Detect which cell encompasses the target text, then output its (x, y) center coordinate. 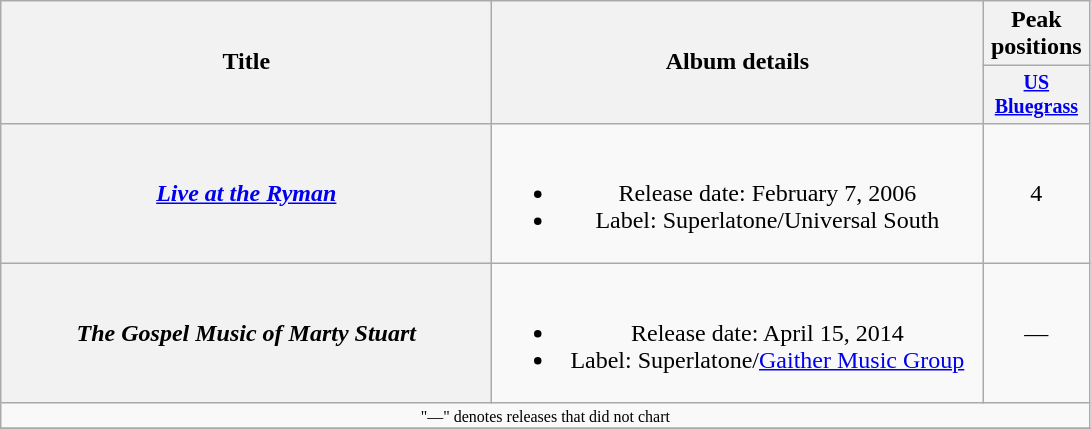
Live at the Ryman (246, 193)
"—" denotes releases that did not chart (546, 415)
4 (1036, 193)
Release date: February 7, 2006Label: Superlatone/Universal South (738, 193)
Album details (738, 62)
Peak positions (1036, 34)
Title (246, 62)
— (1036, 333)
The Gospel Music of Marty Stuart (246, 333)
US Bluegrass (1036, 94)
Release date: April 15, 2014Label: Superlatone/Gaither Music Group (738, 333)
